Return [x, y] of the center of cell containing provided text 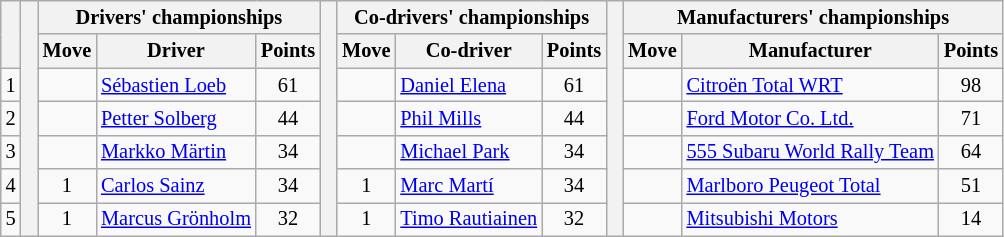
Mitsubishi Motors [810, 219]
Citroën Total WRT [810, 85]
Manufacturers' championships [813, 17]
64 [971, 152]
Carlos Sainz [176, 186]
5 [11, 219]
Driver [176, 51]
Michael Park [468, 152]
Markko Märtin [176, 152]
555 Subaru World Rally Team [810, 152]
2 [11, 118]
71 [971, 118]
Marlboro Peugeot Total [810, 186]
Ford Motor Co. Ltd. [810, 118]
Timo Rautiainen [468, 219]
Drivers' championships [179, 17]
Marc Martí [468, 186]
3 [11, 152]
Marcus Grönholm [176, 219]
Daniel Elena [468, 85]
Co-driver [468, 51]
98 [971, 85]
Petter Solberg [176, 118]
Phil Mills [468, 118]
Co-drivers' championships [472, 17]
4 [11, 186]
Manufacturer [810, 51]
51 [971, 186]
14 [971, 219]
Sébastien Loeb [176, 85]
